Scan for the cell matching the given text and deliver its [X, Y] coordinate at center. 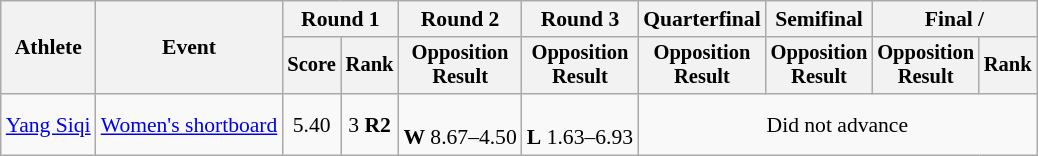
Round 3 [580, 19]
Score [311, 66]
Event [190, 48]
5.40 [311, 124]
Women's shortboard [190, 124]
Semifinal [820, 19]
W 8.67–4.50 [460, 124]
Did not advance [837, 124]
Round 1 [340, 19]
3 R2 [370, 124]
Athlete [48, 48]
Round 2 [460, 19]
Final / [954, 19]
Yang Siqi [48, 124]
L 1.63–6.93 [580, 124]
Quarterfinal [702, 19]
